Return the (X, Y) coordinate for the center point of the cell that contains the specified text.  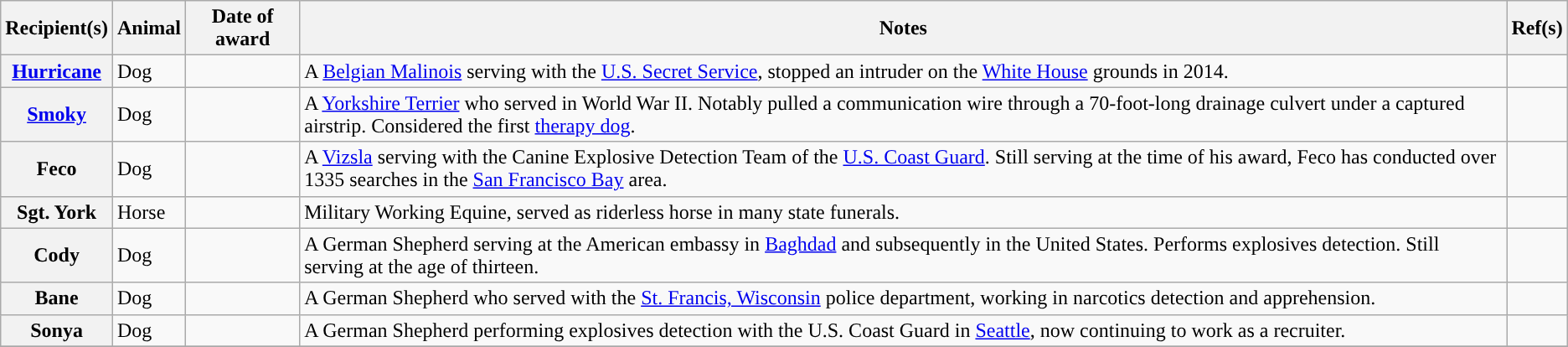
Sgt. York (57, 212)
Ref(s) (1537, 28)
Smoky (57, 114)
Animal (149, 28)
Recipient(s) (57, 28)
Cody (57, 255)
A German Shepherd performing explosives detection with the U.S. Coast Guard in Seattle, now continuing to work as a recruiter. (903, 330)
A Belgian Malinois serving with the U.S. Secret Service, stopped an intruder on the White House grounds in 2014. (903, 71)
A German Shepherd who served with the St. Francis, Wisconsin police department, working in narcotics detection and apprehension. (903, 298)
Military Working Equine, served as riderless horse in many state funerals. (903, 212)
Horse (149, 212)
Date of award (243, 28)
Bane (57, 298)
Sonya (57, 330)
Hurricane (57, 71)
Feco (57, 169)
Notes (903, 28)
